Locate the cell with the specified text and output its (x, y) center coordinate. 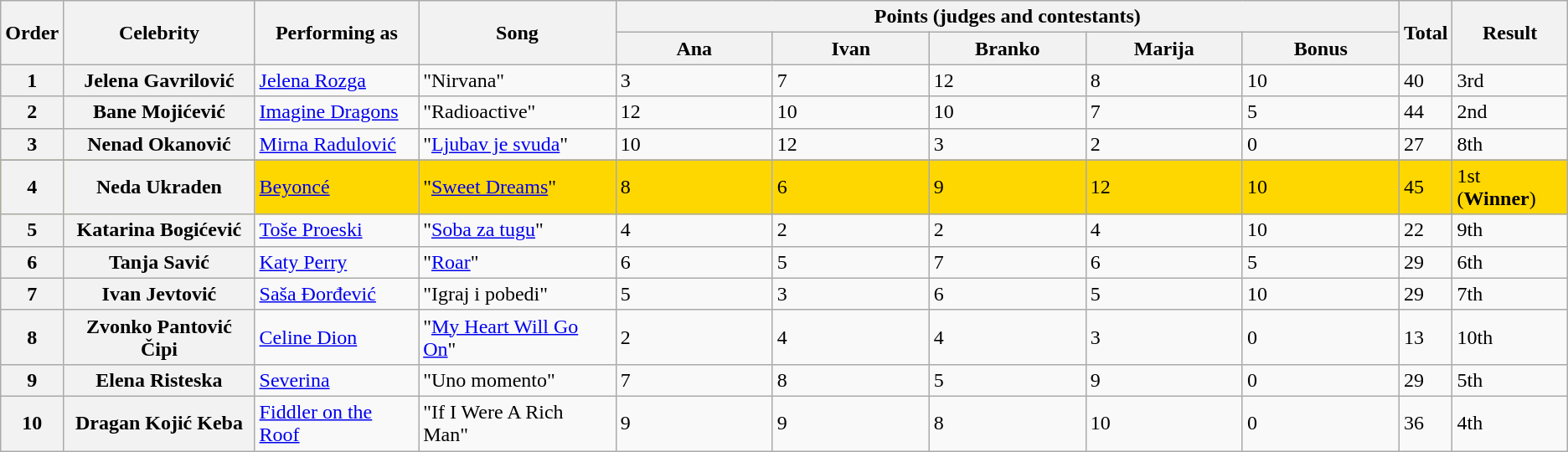
9th (1509, 230)
Severina (337, 380)
44 (1426, 112)
Elena Risteska (159, 380)
Celine Dion (337, 336)
45 (1426, 187)
1 (32, 80)
Dragan Kojić Keba (159, 424)
3rd (1509, 80)
Tanja Savić (159, 262)
"Sweet Dreams" (518, 187)
Celebrity (159, 33)
Zvonko Pantović Čipi (159, 336)
10th (1509, 336)
27 (1426, 144)
Points (judges and contestants) (1007, 17)
"If I Were A Rich Man" (518, 424)
22 (1426, 230)
5th (1509, 380)
"Igraj i pobedi" (518, 294)
Total (1426, 33)
Saša Đorđević (337, 294)
"Ljubav je svuda" (518, 144)
2nd (1509, 112)
40 (1426, 80)
Bane Mojićević (159, 112)
Jelena Gavrilović (159, 80)
Katy Perry (337, 262)
Song (518, 33)
Jelena Rozga (337, 80)
1st (Winner) (1509, 187)
4th (1509, 424)
36 (1426, 424)
7th (1509, 294)
"My Heart Will Go On" (518, 336)
Ivan (851, 49)
Mirna Radulović (337, 144)
"Soba za tugu" (518, 230)
"Uno momento" (518, 380)
"Radioactive" (518, 112)
Ana (694, 49)
Imagine Dragons (337, 112)
Toše Proeski (337, 230)
Branko (1007, 49)
Katarina Bogićević (159, 230)
Neda Ukraden (159, 187)
Result (1509, 33)
13 (1426, 336)
Order (32, 33)
6th (1509, 262)
Beyoncé (337, 187)
"Roar" (518, 262)
Bonus (1320, 49)
Ivan Jevtović (159, 294)
"Nirvana" (518, 80)
8th (1509, 144)
Marija (1164, 49)
Performing as (337, 33)
Nenad Okanović (159, 144)
Fiddler on the Roof (337, 424)
